Extract the [x, y] coordinate from the center of the cell holding the provided text.  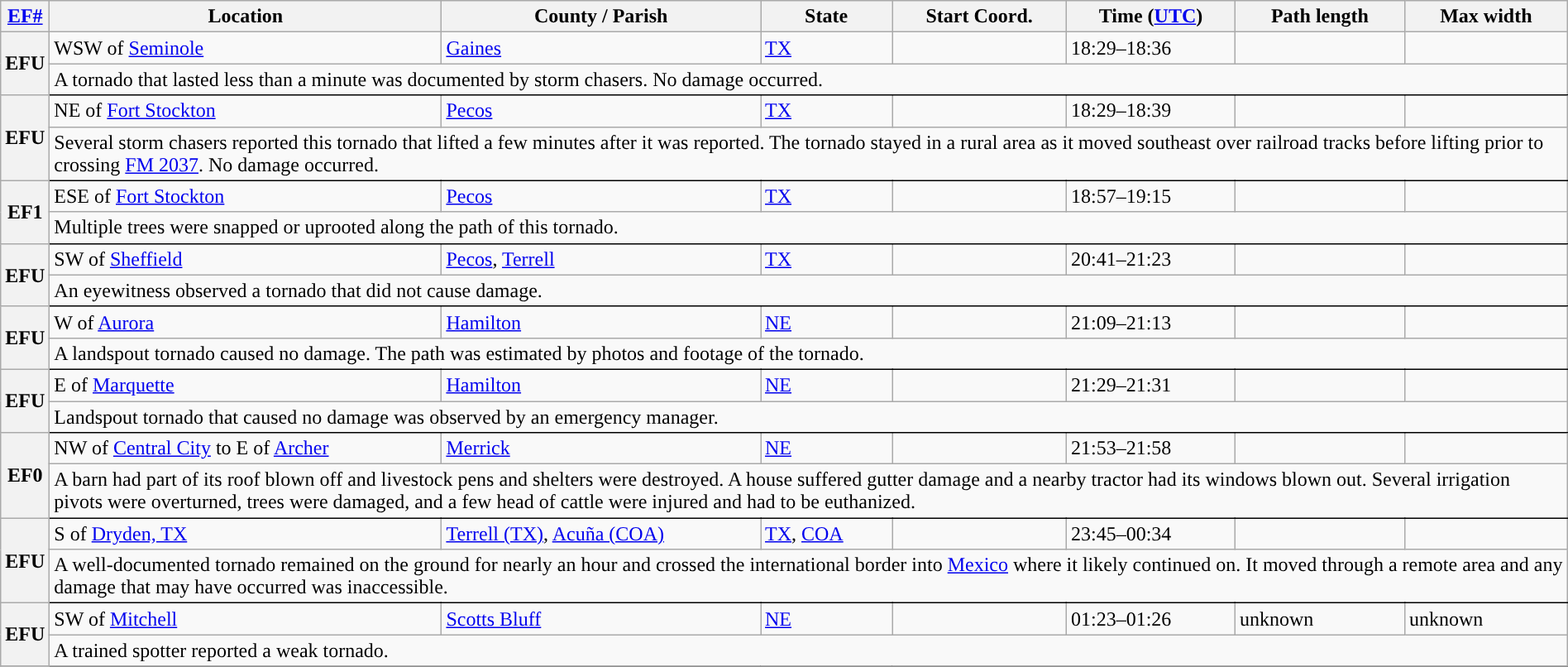
21:09–21:13 [1150, 322]
Merrick [601, 449]
Multiple trees were snapped or uprooted along the path of this tornado. [809, 228]
Terrell (TX), Acuña (COA) [601, 534]
E of Marquette [246, 385]
A trained spotter reported a weak tornado. [809, 650]
State [827, 17]
23:45–00:34 [1150, 534]
18:29–18:36 [1150, 48]
EF0 [25, 475]
EF1 [25, 212]
20:41–21:23 [1150, 259]
Pecos, Terrell [601, 259]
SW of Sheffield [246, 259]
An eyewitness observed a tornado that did not cause damage. [809, 290]
NE of Fort Stockton [246, 111]
Gaines [601, 48]
18:29–18:39 [1150, 111]
21:29–21:31 [1150, 385]
Scotts Bluff [601, 619]
A tornado that lasted less than a minute was documented by storm chasers. No damage occurred. [809, 79]
ESE of Fort Stockton [246, 196]
WSW of Seminole [246, 48]
Max width [1485, 17]
A landspout tornado caused no damage. The path was estimated by photos and footage of the tornado. [809, 353]
Path length [1320, 17]
Location [246, 17]
SW of Mitchell [246, 619]
EF# [25, 17]
S of Dryden, TX [246, 534]
Landspout tornado that caused no damage was observed by an emergency manager. [809, 416]
County / Parish [601, 17]
Start Coord. [979, 17]
W of Aurora [246, 322]
TX, COA [827, 534]
18:57–19:15 [1150, 196]
Time (UTC) [1150, 17]
01:23–01:26 [1150, 619]
21:53–21:58 [1150, 449]
NW of Central City to E of Archer [246, 449]
